From the cell containing the given text, extract its center point as (X, Y) coordinate. 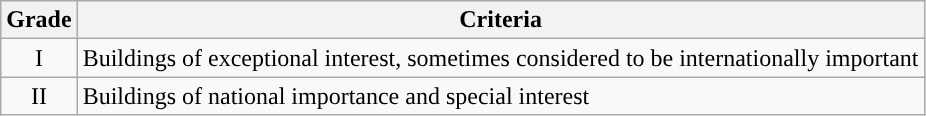
Buildings of national importance and special interest (500, 96)
Grade (39, 20)
I (39, 58)
Criteria (500, 20)
II (39, 96)
Buildings of exceptional interest, sometimes considered to be internationally important (500, 58)
